Capture the cell that displays the provided text and extract its (X, Y) central coordinate. 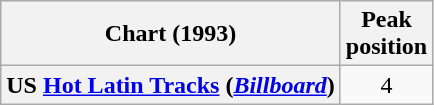
Chart (1993) (171, 34)
Peakposition (386, 34)
US Hot Latin Tracks (Billboard) (171, 85)
4 (386, 85)
